Pinpoint the cell where the given text exists, returning its (x, y) midpoint coordinate. 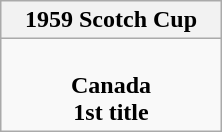
1959 Scotch Cup (111, 20)
Canada1st title (111, 85)
